Identify which cell holds the provided text, then report its [x, y] central coordinate. 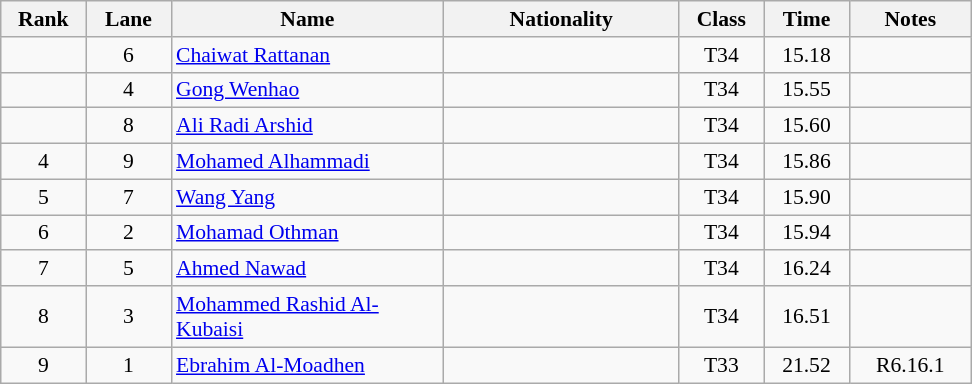
15.90 [806, 197]
Class [722, 19]
15.94 [806, 233]
21.52 [806, 365]
Ebrahim Al-Moadhen [308, 365]
Notes [910, 19]
R6.16.1 [910, 365]
16.24 [806, 269]
Name [308, 19]
Mohamed Alhammadi [308, 162]
Gong Wenhao [308, 90]
15.55 [806, 90]
1 [128, 365]
Rank [44, 19]
15.18 [806, 55]
Mohamad Othman [308, 233]
Wang Yang [308, 197]
Ali Radi Arshid [308, 126]
Time [806, 19]
3 [128, 316]
Chaiwat Rattanan [308, 55]
Nationality [562, 19]
15.86 [806, 162]
Lane [128, 19]
2 [128, 233]
16.51 [806, 316]
Mohammed Rashid Al-Kubaisi [308, 316]
Ahmed Nawad [308, 269]
15.60 [806, 126]
T33 [722, 365]
